Extract the [x, y] coordinate from the center of the cell holding the provided text.  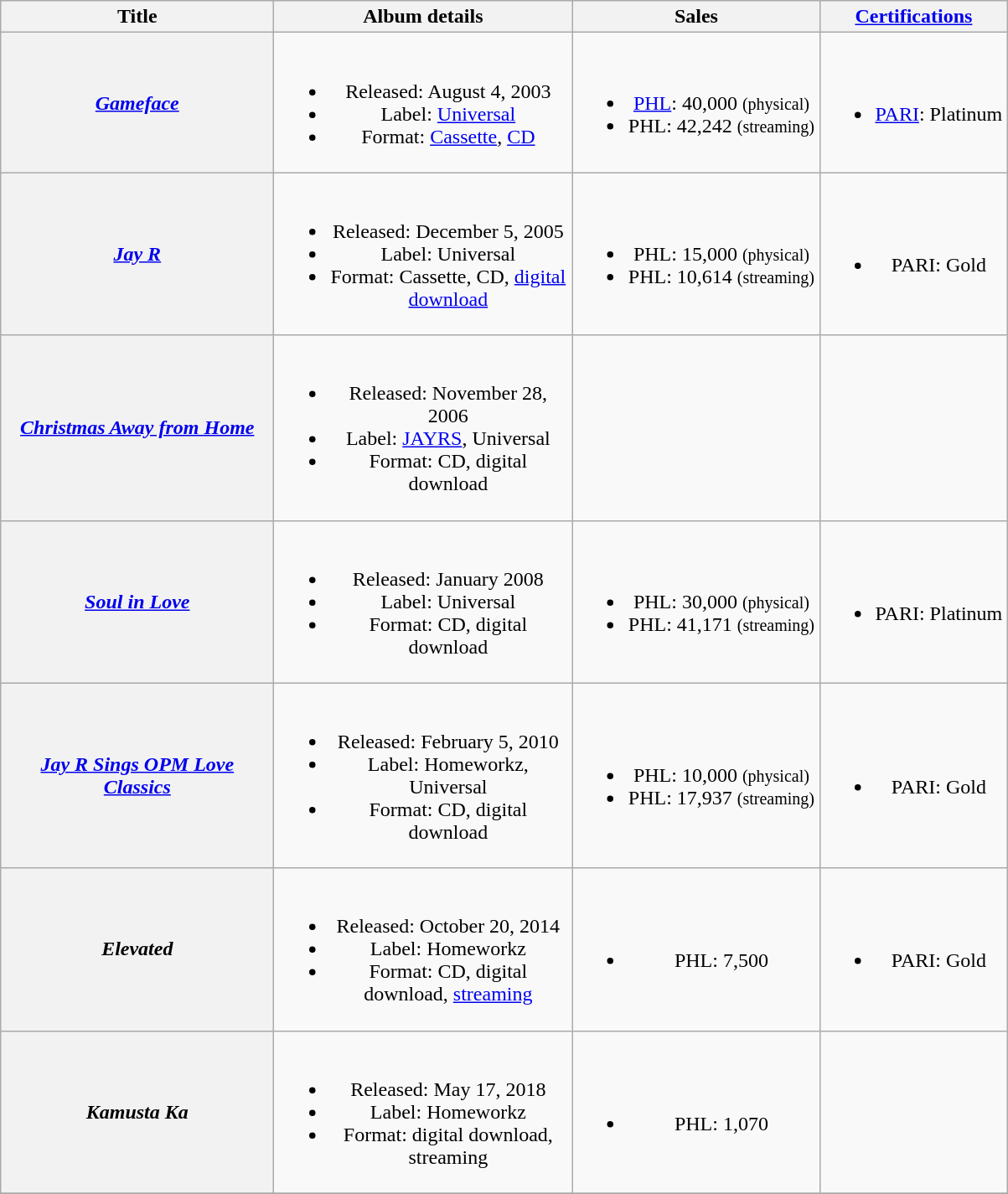
Released: October 20, 2014Label: HomeworkzFormat: CD, digital download, streaming [423, 949]
Released: February 5, 2010Label: Homeworkz, UniversalFormat: CD, digital download [423, 776]
Album details [423, 17]
Released: November 28, 2006Label: JAYRS, UniversalFormat: CD, digital download [423, 427]
Released: May 17, 2018Label: HomeworkzFormat: digital download, streaming [423, 1112]
Released: December 5, 2005Label: UniversalFormat: Cassette, CD, digital download [423, 254]
PHL: 1,070 [696, 1112]
Elevated [137, 949]
PHL: 40,000 (physical)PHL: 42,242 (streaming) [696, 102]
PHL: 30,000 (physical)PHL: 41,171 (streaming) [696, 602]
PHL: 15,000 (physical)PHL: 10,614 (streaming) [696, 254]
Title [137, 17]
PHL: 10,000 (physical)PHL: 17,937 (streaming) [696, 776]
Sales [696, 17]
Jay R Sings OPM Love Classics [137, 776]
Jay R [137, 254]
PHL: 7,500 [696, 949]
Gameface [137, 102]
Released: August 4, 2003Label: UniversalFormat: Cassette, CD [423, 102]
Released: January 2008Label: UniversalFormat: CD, digital download [423, 602]
Christmas Away from Home [137, 427]
Kamusta Ka [137, 1112]
Soul in Love [137, 602]
Certifications [913, 17]
